Output the [X, Y] coordinate of the center of the cell containing the given text.  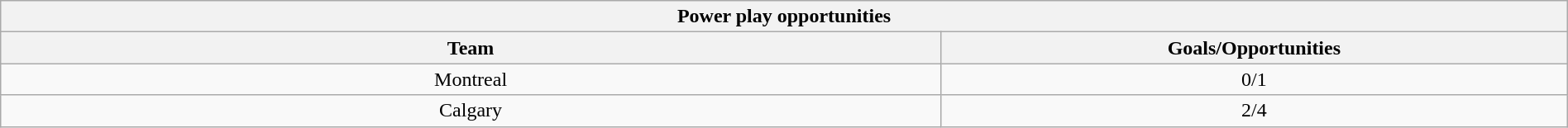
0/1 [1254, 79]
Power play opportunities [784, 17]
Team [471, 48]
2/4 [1254, 111]
Montreal [471, 79]
Calgary [471, 111]
Goals/Opportunities [1254, 48]
